Capture the cell that displays the provided text and extract its (x, y) central coordinate. 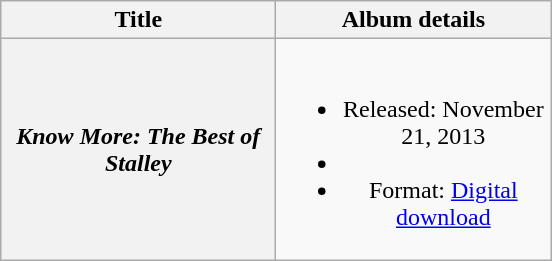
Title (138, 20)
Album details (414, 20)
Know More: The Best of Stalley (138, 150)
Released: November 21, 2013Format: Digital download (414, 150)
